Determine the (X, Y) coordinate at the center of the cell enclosing the given text.  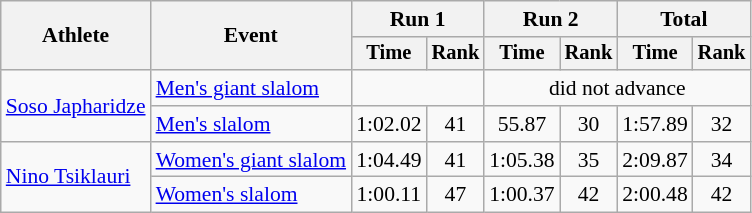
35 (589, 160)
Men's slalom (252, 124)
1:02.02 (388, 124)
Soso Japharidze (76, 106)
47 (456, 195)
Women's giant slalom (252, 160)
Total (684, 19)
1:04.49 (388, 160)
30 (589, 124)
1:57.89 (654, 124)
Run 2 (550, 19)
1:00.37 (522, 195)
Event (252, 36)
2:09.87 (654, 160)
55.87 (522, 124)
did not advance (617, 88)
34 (722, 160)
1:05.38 (522, 160)
Athlete (76, 36)
2:00.48 (654, 195)
Men's giant slalom (252, 88)
Women's slalom (252, 195)
32 (722, 124)
1:00.11 (388, 195)
Nino Tsiklauri (76, 178)
Run 1 (418, 19)
